For the text-containing cell, return its midpoint in (X, Y) coordinate format. 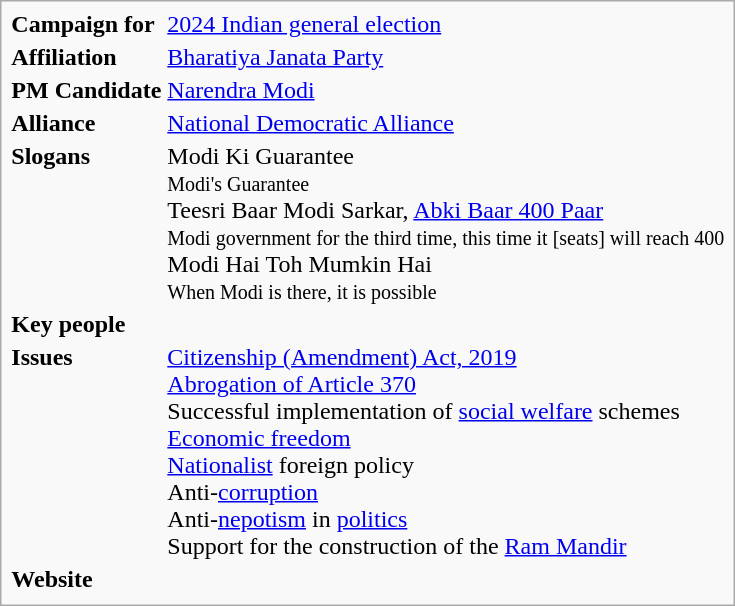
Affiliation (86, 57)
National Democratic Alliance (446, 123)
2024 Indian general election (446, 24)
Key people (86, 324)
Issues (86, 452)
Campaign for (86, 24)
Bharatiya Janata Party (446, 57)
PM Candidate (86, 90)
Slogans (86, 224)
Alliance (86, 123)
Website (86, 579)
Narendra Modi (446, 90)
